Search for the cell housing the specified text and yield its (X, Y) center coordinate. 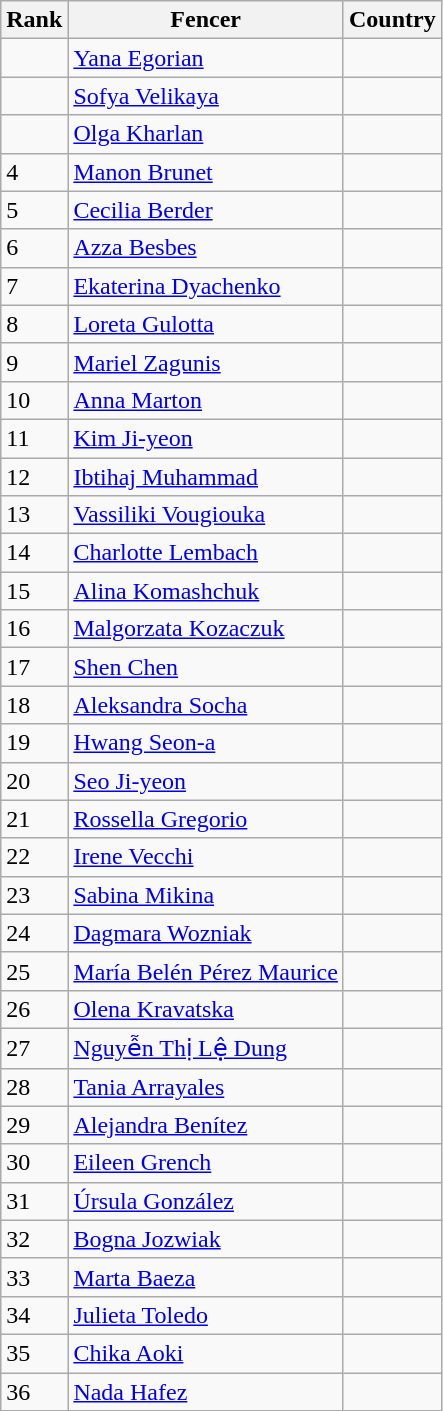
Cecilia Berder (206, 210)
Alina Komashchuk (206, 591)
Chika Aoki (206, 1353)
36 (34, 1391)
María Belén Pérez Maurice (206, 971)
Charlotte Lembach (206, 553)
5 (34, 210)
4 (34, 172)
Shen Chen (206, 667)
29 (34, 1125)
31 (34, 1201)
35 (34, 1353)
27 (34, 1048)
Olena Kravatska (206, 1009)
Seo Ji-yeon (206, 781)
Bogna Jozwiak (206, 1239)
Ibtihaj Muhammad (206, 477)
Irene Vecchi (206, 857)
12 (34, 477)
21 (34, 819)
32 (34, 1239)
16 (34, 629)
Rank (34, 20)
10 (34, 400)
24 (34, 933)
Sabina Mikina (206, 895)
Yana Egorian (206, 58)
20 (34, 781)
Hwang Seon-a (206, 743)
Tania Arrayales (206, 1087)
17 (34, 667)
Vassiliki Vougiouka (206, 515)
Ekaterina Dyachenko (206, 286)
23 (34, 895)
Manon Brunet (206, 172)
Anna Marton (206, 400)
Julieta Toledo (206, 1315)
9 (34, 362)
Malgorzata Kozaczuk (206, 629)
19 (34, 743)
25 (34, 971)
26 (34, 1009)
Country (392, 20)
Nguyễn Thị Lệ Dung (206, 1048)
22 (34, 857)
13 (34, 515)
18 (34, 705)
Kim Ji-yeon (206, 438)
Nada Hafez (206, 1391)
Loreta Gulotta (206, 324)
Olga Kharlan (206, 134)
Alejandra Benítez (206, 1125)
Marta Baeza (206, 1277)
14 (34, 553)
Sofya Velikaya (206, 96)
34 (34, 1315)
Úrsula González (206, 1201)
30 (34, 1163)
28 (34, 1087)
Eileen Grench (206, 1163)
7 (34, 286)
33 (34, 1277)
Dagmara Wozniak (206, 933)
Fencer (206, 20)
11 (34, 438)
8 (34, 324)
Rossella Gregorio (206, 819)
Mariel Zagunis (206, 362)
15 (34, 591)
6 (34, 248)
Aleksandra Socha (206, 705)
Azza Besbes (206, 248)
